From the cell containing the given text, extract its center point as [x, y] coordinate. 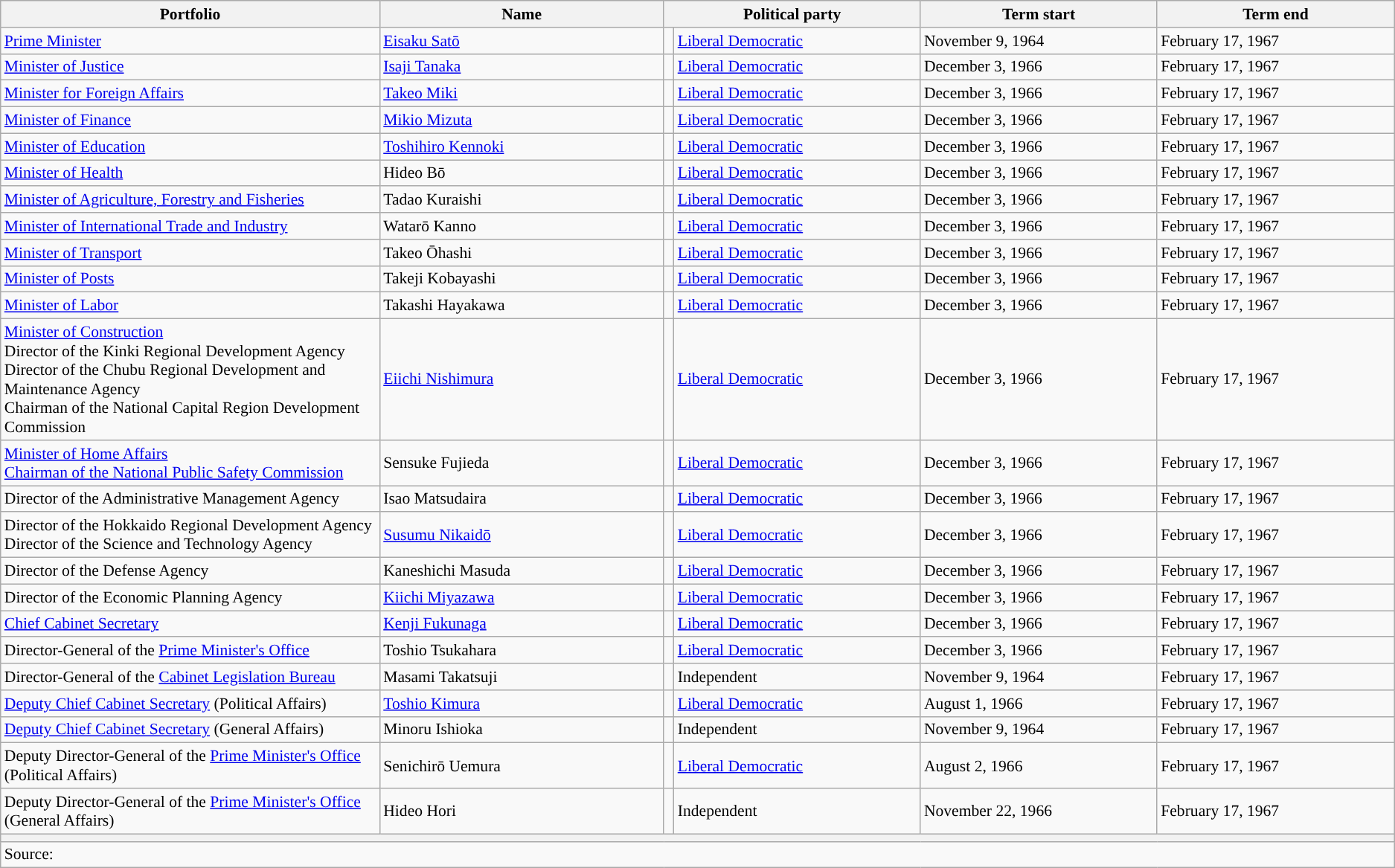
Takashi Hayakawa [522, 306]
Minoru Ishioka [522, 730]
Eiichi Nishimura [522, 379]
Eisaku Satō [522, 41]
Toshio Kimura [522, 704]
Sensuke Fujieda [522, 463]
Hideo Bō [522, 173]
Director of the Hokkaido Regional Development AgencyDirector of the Science and Technology Agency [190, 536]
Minister of Home AffairsChairman of the National Public Safety Commission [190, 463]
Minister of Labor [190, 306]
August 2, 1966 [1039, 766]
Susumu Nikaidō [522, 536]
Source: [698, 855]
Kaneshichi Masuda [522, 571]
Tadao Kuraishi [522, 200]
Director of the Defense Agency [190, 571]
Minister of Agriculture, Forestry and Fisheries [190, 200]
Minister of Posts [190, 279]
Term end [1275, 14]
Chief Cabinet Secretary [190, 624]
Watarō Kanno [522, 226]
Deputy Director-General of the Prime Minister's Office (Political Affairs) [190, 766]
Takeo Miki [522, 94]
Minister of International Trade and Industry [190, 226]
Political party [792, 14]
Minister of Transport [190, 253]
November 22, 1966 [1039, 811]
Isao Matsudaira [522, 499]
Term start [1039, 14]
Hideo Hori [522, 811]
Minister of Education [190, 147]
August 1, 1966 [1039, 704]
Toshihiro Kennoki [522, 147]
Takeji Kobayashi [522, 279]
Kiichi Miyazawa [522, 597]
Director of the Economic Planning Agency [190, 597]
Senichirō Uemura [522, 766]
Takeo Ōhashi [522, 253]
Director of the Administrative Management Agency [190, 499]
Kenji Fukunaga [522, 624]
Masami Takatsuji [522, 677]
Isaji Tanaka [522, 67]
Minister of Health [190, 173]
Minister for Foreign Affairs [190, 94]
Portfolio [190, 14]
Minister of Justice [190, 67]
Deputy Chief Cabinet Secretary (Political Affairs) [190, 704]
Deputy Director-General of the Prime Minister's Office (General Affairs) [190, 811]
Mikio Mizuta [522, 120]
Minister of Finance [190, 120]
Name [522, 14]
Prime Minister [190, 41]
Director-General of the Cabinet Legislation Bureau [190, 677]
Deputy Chief Cabinet Secretary (General Affairs) [190, 730]
Director-General of the Prime Minister's Office [190, 651]
Toshio Tsukahara [522, 651]
